Extract the (x, y) coordinate from the center of the cell holding the provided text.  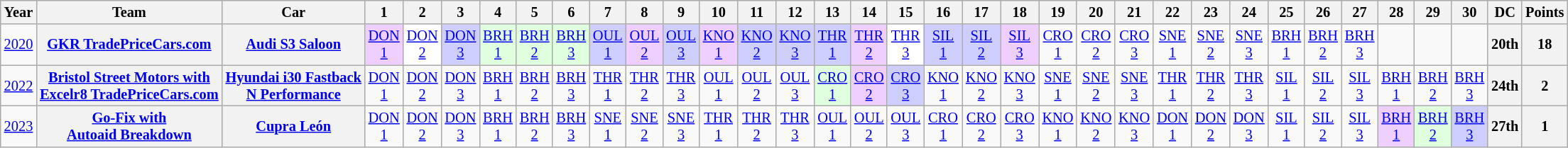
21 (1134, 12)
20 (1096, 12)
Cupra León (294, 126)
3 (460, 12)
6 (571, 12)
19 (1058, 12)
Go-Fix withAutoaid Breakdown (129, 126)
Points (1545, 12)
13 (832, 12)
Year (18, 12)
27 (1360, 12)
15 (905, 12)
26 (1323, 12)
28 (1396, 12)
Hyundai i30 FastbackN Performance (294, 86)
Car (294, 12)
30 (1470, 12)
4 (498, 12)
29 (1433, 12)
Bristol Street Motors withExcelr8 TradePriceCars.com (129, 86)
2022 (18, 86)
2020 (18, 45)
Team (129, 12)
20th (1505, 45)
22 (1172, 12)
9 (681, 12)
17 (981, 12)
7 (608, 12)
25 (1287, 12)
11 (757, 12)
27th (1505, 126)
16 (943, 12)
5 (535, 12)
GKR TradePriceCars.com (129, 45)
10 (719, 12)
Audi S3 Saloon (294, 45)
8 (645, 12)
23 (1211, 12)
12 (795, 12)
24 (1249, 12)
24th (1505, 86)
14 (869, 12)
DC (1505, 12)
2023 (18, 126)
